Pinpoint the cell where the given text exists, returning its [x, y] midpoint coordinate. 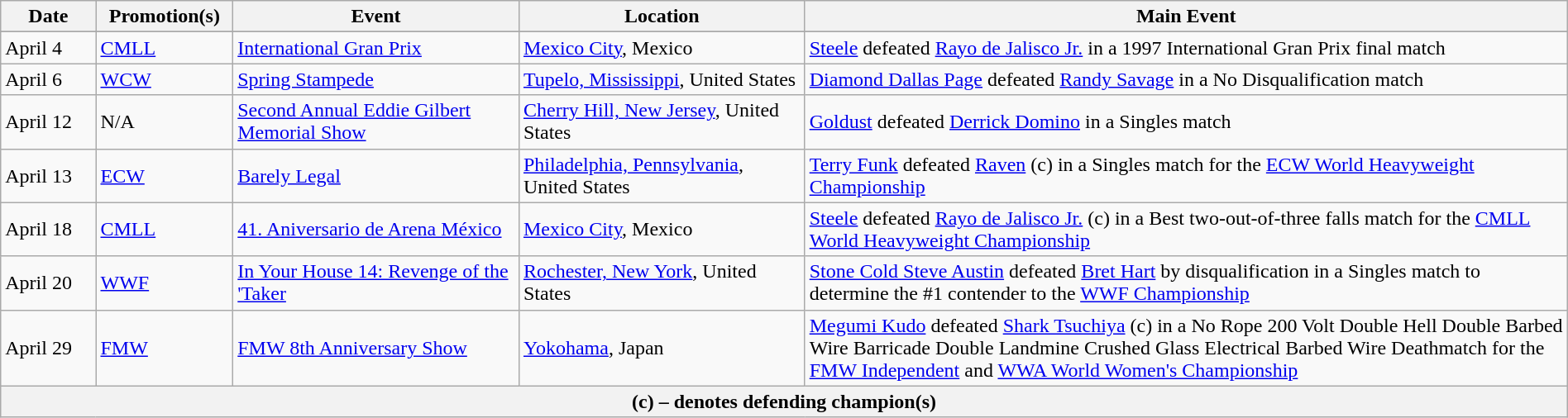
Rochester, New York, United States [662, 283]
Second Annual Eddie Gilbert Memorial Show [376, 122]
Terry Funk defeated Raven (c) in a Singles match for the ECW World Heavyweight Championship [1186, 175]
WCW [165, 79]
April 12 [48, 122]
Promotion(s) [165, 17]
WWF [165, 283]
(c) – denotes defending champion(s) [784, 401]
Event [376, 17]
Philadelphia, Pennsylvania, United States [662, 175]
Yokohama, Japan [662, 348]
Main Event [1186, 17]
FMW 8th Anniversary Show [376, 348]
April 4 [48, 48]
Diamond Dallas Page defeated Randy Savage in a No Disqualification match [1186, 79]
Goldust defeated Derrick Domino in a Singles match [1186, 122]
April 13 [48, 175]
In Your House 14: Revenge of the 'Taker [376, 283]
Steele defeated Rayo de Jalisco Jr. in a 1997 International Gran Prix final match [1186, 48]
Location [662, 17]
Cherry Hill, New Jersey, United States [662, 122]
Steele defeated Rayo de Jalisco Jr. (c) in a Best two-out-of-three falls match for the CMLL World Heavyweight Championship [1186, 230]
Barely Legal [376, 175]
April 20 [48, 283]
Date [48, 17]
FMW [165, 348]
Tupelo, Mississippi, United States [662, 79]
April 6 [48, 79]
April 29 [48, 348]
Spring Stampede [376, 79]
April 18 [48, 230]
ECW [165, 175]
N/A [165, 122]
Stone Cold Steve Austin defeated Bret Hart by disqualification in a Singles match to determine the #1 contender to the WWF Championship [1186, 283]
41. Aniversario de Arena México [376, 230]
International Gran Prix [376, 48]
